For the text-containing cell, return its midpoint in (X, Y) coordinate format. 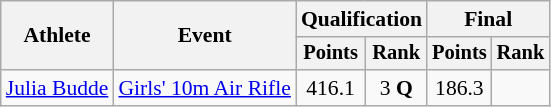
416.1 (330, 88)
3 Q (396, 88)
Girls' 10m Air Rifle (204, 88)
Final (488, 19)
Athlete (58, 36)
Julia Budde (58, 88)
Qualification (362, 19)
186.3 (459, 88)
Event (204, 36)
